Locate the cell with the specified text and output its [X, Y] center coordinate. 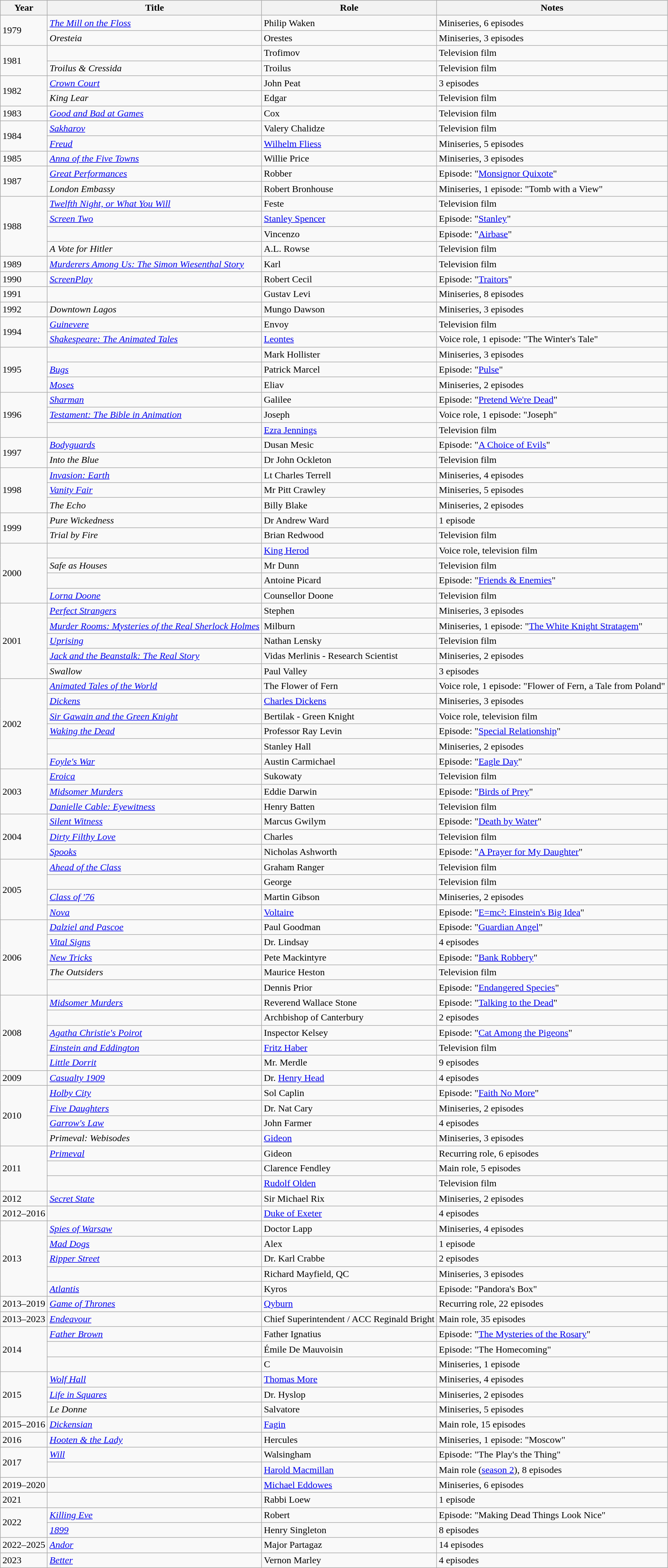
9 episodes [552, 1063]
Episode: "Talking to the Dead" [552, 1003]
Swallow [154, 671]
Year [24, 8]
2019–2020 [24, 1485]
Feste [349, 204]
George [349, 882]
Nicholas Ashworth [349, 852]
Episode: "The Mysteries of the Rosary" [552, 1334]
Nathan Lensky [349, 641]
Patrick Marcel [349, 369]
Anna of the Five Towns [154, 158]
Perfect Strangers [154, 611]
Episode: "Pretend We're Dead" [552, 400]
2005 [24, 889]
Dr. Hyslop [349, 1394]
Episode: "Monsignor Quixote" [552, 173]
Great Performances [154, 173]
2012 [24, 1199]
1991 [24, 294]
Duke of Exeter [349, 1214]
Moses [154, 384]
Agatha Christie's Poirot [154, 1033]
Dusan Mesic [349, 445]
Murderers Among Us: The Simon Wiesenthal Story [154, 264]
Episode: "Faith No More" [552, 1093]
Episode: "Friends & Enemies" [552, 580]
Chief Superintendent / ACC Reginald Bright [349, 1319]
Episode: "Special Relationship" [552, 731]
Downtown Lagos [154, 309]
Émile De Mauvoisin [349, 1349]
Voice role, 1 episode: "The Winter's Tale" [552, 339]
Little Dorrit [154, 1063]
Father Brown [154, 1334]
2013–2019 [24, 1304]
Main role, 5 episodes [552, 1168]
Twelfth Night, or What You Will [154, 204]
Dickens [154, 701]
Mr Pitt Crawley [349, 490]
Vernon Marley [349, 1560]
Spooks [154, 852]
1994 [24, 332]
Ripper Street [154, 1259]
Paul Goodman [349, 927]
2015 [24, 1394]
Robber [349, 173]
Dr. Lindsay [349, 942]
1979 [24, 30]
Shakespeare: The Animated Tales [154, 339]
1899 [154, 1530]
A.L. Rowse [349, 249]
Einstein and Eddington [154, 1048]
Sukowaty [349, 776]
Voltaire [349, 912]
Recurring role, 22 episodes [552, 1304]
Hercules [349, 1440]
Eroica [154, 776]
Dickensian [154, 1425]
Foyle's War [154, 761]
Episode: "Birds of Prey" [552, 792]
Mungo Dawson [349, 309]
Miniseries, 1 episode: "Moscow" [552, 1440]
Secret State [154, 1199]
Robert Bronhouse [349, 189]
1996 [24, 415]
Episode: "A Prayer for My Daughter" [552, 852]
Into the Blue [154, 460]
Episode: "Cat Among the Pigeons" [552, 1033]
King Lear [154, 98]
Gustav Levi [349, 294]
Richard Mayfield, QC [349, 1274]
2023 [24, 1560]
Stanley Hall [349, 746]
Voice role, 1 episode: "Joseph" [552, 415]
Episode: "A Choice of Evils" [552, 445]
2013–2023 [24, 1319]
Charles [349, 837]
Bertilak - Green Knight [349, 716]
Eliav [349, 384]
Trofimov [349, 53]
Waking the Dead [154, 731]
1985 [24, 158]
Garrow's Law [154, 1123]
Crown Court [154, 83]
1995 [24, 369]
Robert Cecil [349, 279]
Hooten & the Lady [154, 1440]
Inspector Kelsey [349, 1033]
Miniseries, 1 episode: "Tomb with a View" [552, 189]
Valery Chalidze [349, 128]
Fagin [349, 1425]
Pure Wickedness [154, 520]
2013 [24, 1259]
Fritz Haber [349, 1048]
Dirty Filthy Love [154, 837]
Episode: "Guardian Angel" [552, 927]
2014 [24, 1349]
Five Daughters [154, 1108]
Troilus & Cressida [154, 68]
John Farmer [349, 1123]
Henry Batten [349, 807]
The Flower of Fern [349, 686]
1997 [24, 453]
The Echo [154, 505]
Sharman [154, 400]
Cox [349, 113]
Austin Carmichael [349, 761]
Dr. Nat Cary [349, 1108]
Holby City [154, 1093]
Reverend Wallace Stone [349, 1003]
2017 [24, 1462]
Title [154, 8]
2022–2025 [24, 1545]
Rudolf Olden [349, 1184]
Mr Dunn [349, 565]
Main role (season 2), 8 episodes [552, 1470]
Counsellor Doone [349, 596]
1988 [24, 226]
Bugs [154, 369]
Episode: "Bank Robbery" [552, 957]
Le Donne [154, 1410]
Henry Singleton [349, 1530]
Salvatore [349, 1410]
C [349, 1364]
Miniseries, 8 episodes [552, 294]
London Embassy [154, 189]
Role [349, 8]
Spies of Warsaw [154, 1229]
Primeval [154, 1153]
Episode: "Traitors" [552, 279]
John Peat [349, 83]
Episode: "Making Dead Things Look Nice" [552, 1515]
Doctor Lapp [349, 1229]
Class of '76 [154, 897]
Wilhelm Fliess [349, 143]
Lorna Doone [154, 596]
1998 [24, 490]
Nova [154, 912]
Trial by Fire [154, 535]
New Tricks [154, 957]
Testament: The Bible in Animation [154, 415]
Vidas Merlinis - Research Scientist [349, 656]
Father Ignatius [349, 1334]
Episode: "Pulse" [552, 369]
Life in Squares [154, 1394]
Envoy [349, 324]
Guinevere [154, 324]
14 episodes [552, 1545]
Killing Eve [154, 1515]
2003 [24, 792]
Sir Gawain and the Green Knight [154, 716]
Main role, 35 episodes [552, 1319]
1992 [24, 309]
Orestes [349, 38]
Marcus Gwilym [349, 822]
Ahead of the Class [154, 867]
Charles Dickens [349, 701]
8 episodes [552, 1530]
Galilee [349, 400]
Sol Caplin [349, 1093]
Vincenzo [349, 234]
Episode: "Eagle Day" [552, 761]
Episode: "Airbase" [552, 234]
Willie Price [349, 158]
Alex [349, 1244]
Dennis Prior [349, 988]
Dr John Ockleton [349, 460]
Michael Eddowes [349, 1485]
Mark Hollister [349, 354]
Pete Mackintyre [349, 957]
2002 [24, 724]
Leontes [349, 339]
Troilus [349, 68]
Will [154, 1455]
Atlantis [154, 1289]
Thomas More [349, 1379]
2009 [24, 1078]
Mr. Merdle [349, 1063]
Animated Tales of the World [154, 686]
1982 [24, 91]
2011 [24, 1168]
Casualty 1909 [154, 1078]
Episode: "Pandora's Box" [552, 1289]
Dalziel and Pascoe [154, 927]
Stanley Spencer [349, 219]
Brian Redwood [349, 535]
Episode: "Stanley" [552, 219]
Lt Charles Terrell [349, 475]
Major Partagaz [349, 1545]
Danielle Cable: Eyewitness [154, 807]
2006 [24, 957]
2012–2016 [24, 1214]
Dr. Karl Crabbe [349, 1259]
Eddie Darwin [349, 792]
Notes [552, 8]
1983 [24, 113]
Qyburn [349, 1304]
The Mill on the Floss [154, 23]
Graham Ranger [349, 867]
Joseph [349, 415]
Invasion: Earth [154, 475]
Episode: "Endangered Species" [552, 988]
Silent Witness [154, 822]
Andor [154, 1545]
Miniseries, 1 episode [552, 1364]
Milburn [349, 626]
Episode: "The Play's the Thing" [552, 1455]
Archbishop of Canterbury [349, 1018]
Voice role, 1 episode: "Flower of Fern, a Tale from Poland" [552, 686]
2004 [24, 837]
2022 [24, 1522]
King Herod [349, 550]
Mad Dogs [154, 1244]
Sir Michael Rix [349, 1199]
Paul Valley [349, 671]
Jack and the Beanstalk: The Real Story [154, 656]
1990 [24, 279]
Rabbi Loew [349, 1500]
ScreenPlay [154, 279]
The Outsiders [154, 972]
Vital Signs [154, 942]
Oresteia [154, 38]
Better [154, 1560]
2008 [24, 1033]
Bodyguards [154, 445]
Episode: "Death by Water" [552, 822]
Walsingham [349, 1455]
Robert [349, 1515]
2015–2016 [24, 1425]
Ezra Jennings [349, 430]
Freud [154, 143]
Billy Blake [349, 505]
Professor Ray Levin [349, 731]
Dr Andrew Ward [349, 520]
Antoine Picard [349, 580]
Murder Rooms: Mysteries of the Real Sherlock Holmes [154, 626]
1987 [24, 181]
1981 [24, 61]
Game of Thrones [154, 1304]
Good and Bad at Games [154, 113]
Maurice Heston [349, 972]
Miniseries, 1 episode: "The White Knight Stratagem" [552, 626]
Uprising [154, 641]
Philip Waken [349, 23]
Primeval: Webisodes [154, 1138]
2010 [24, 1115]
2001 [24, 641]
Screen Two [154, 219]
Safe as Houses [154, 565]
Wolf Hall [154, 1379]
A Vote for Hitler [154, 249]
Vanity Fair [154, 490]
Episode: "E=mc²: Einstein's Big Idea" [552, 912]
1999 [24, 528]
Clarence Fendley [349, 1168]
Kyros [349, 1289]
2000 [24, 573]
1984 [24, 136]
Edgar [349, 98]
2016 [24, 1440]
Sakharov [154, 128]
Main role, 15 episodes [552, 1425]
1989 [24, 264]
Recurring role, 6 episodes [552, 1153]
Karl [349, 264]
Stephen [349, 611]
Harold Macmillan [349, 1470]
Endeavour [154, 1319]
2021 [24, 1500]
Dr. Henry Head [349, 1078]
Martin Gibson [349, 897]
Episode: "The Homecoming" [552, 1349]
